Determine the (X, Y) coordinate at the center of the cell enclosing the given text.  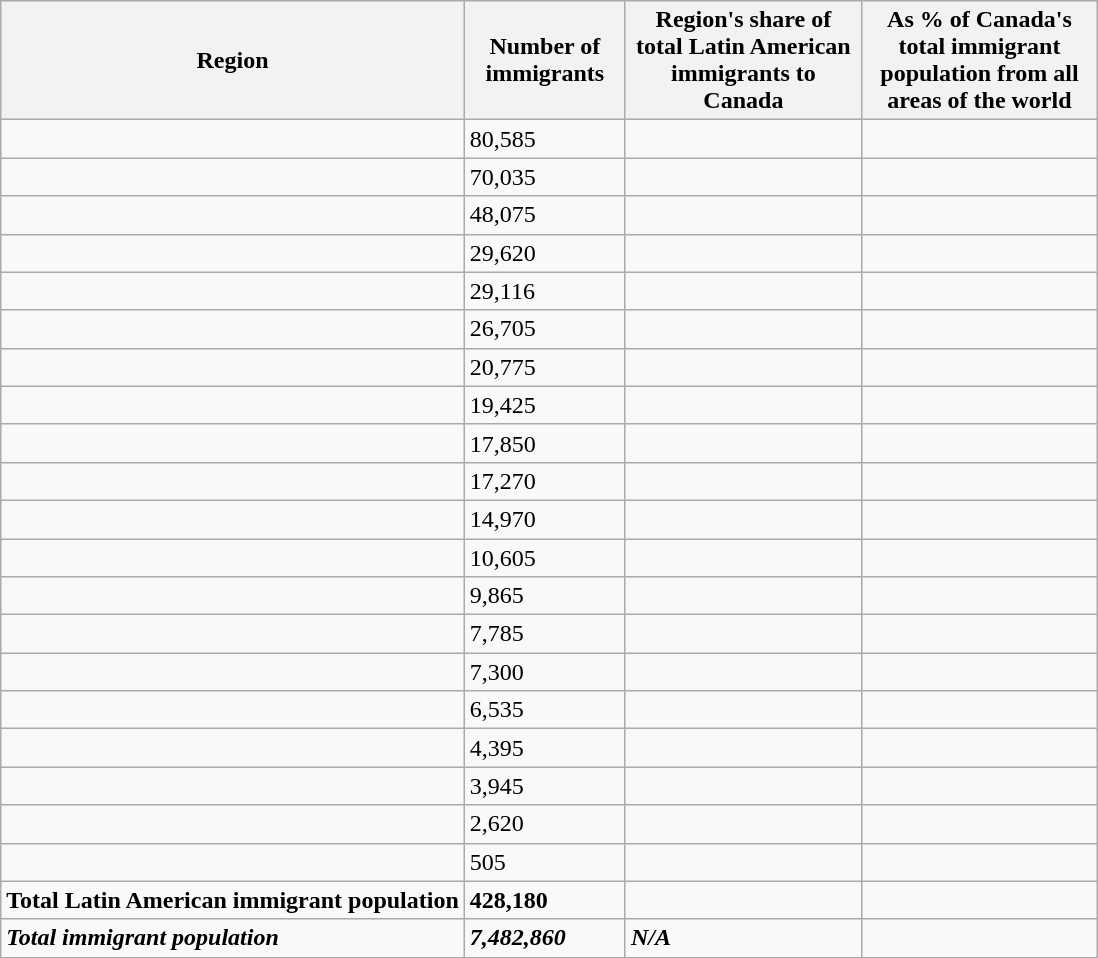
Total immigrant population (233, 938)
70,035 (544, 177)
26,705 (544, 329)
7,482,860 (544, 938)
Number of immigrants (544, 60)
3,945 (544, 786)
29,620 (544, 253)
17,850 (544, 443)
Region (233, 60)
48,075 (544, 215)
2,620 (544, 824)
19,425 (544, 405)
As % of Canada's total immigrant population from all areas of the world (979, 60)
N/A (743, 938)
6,535 (544, 710)
14,970 (544, 519)
Region's share of total Latin American immigrants to Canada (743, 60)
80,585 (544, 139)
Total Latin American immigrant population (233, 900)
17,270 (544, 481)
4,395 (544, 748)
9,865 (544, 596)
20,775 (544, 367)
7,300 (544, 672)
7,785 (544, 634)
29,116 (544, 291)
505 (544, 862)
10,605 (544, 557)
428,180 (544, 900)
